Find where the given text appears and provide that cell's center as (x, y) coordinate. 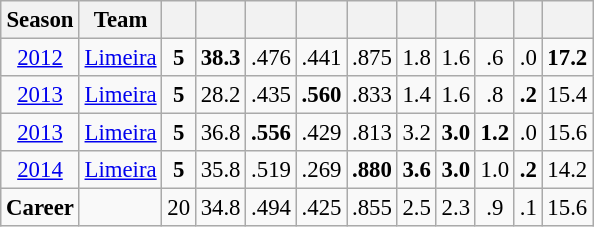
Season (40, 20)
Career (40, 208)
.560 (321, 95)
2.5 (416, 208)
2014 (40, 170)
.269 (321, 170)
15.4 (567, 95)
1.0 (494, 170)
2012 (40, 58)
.425 (321, 208)
1.8 (416, 58)
1.4 (416, 95)
2.3 (456, 208)
1.2 (494, 133)
34.8 (220, 208)
.833 (372, 95)
28.2 (220, 95)
.441 (321, 58)
.855 (372, 208)
.880 (372, 170)
Team (120, 20)
35.8 (220, 170)
38.3 (220, 58)
20 (178, 208)
17.2 (567, 58)
.875 (372, 58)
.8 (494, 95)
.1 (528, 208)
.476 (271, 58)
14.2 (567, 170)
.435 (271, 95)
.519 (271, 170)
.813 (372, 133)
.494 (271, 208)
.429 (321, 133)
3.2 (416, 133)
.556 (271, 133)
.9 (494, 208)
.6 (494, 58)
3.6 (416, 170)
36.8 (220, 133)
